Return (X, Y) of the center of cell containing provided text 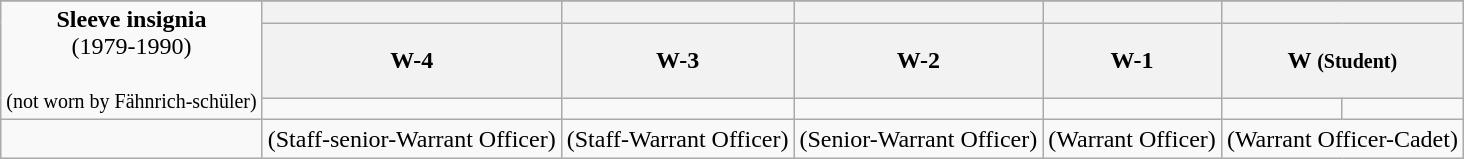
W (Student) (1342, 60)
(Senior-Warrant Officer) (918, 139)
(Warrant Officer-Cadet) (1342, 139)
W-3 (678, 60)
(Warrant Officer) (1132, 139)
W-1 (1132, 60)
(Staff-Warrant Officer) (678, 139)
W-2 (918, 60)
W-4 (412, 60)
Sleeve insignia(1979-1990)(not worn by Fähnrich-schüler) (132, 60)
(Staff-senior-Warrant Officer) (412, 139)
